Output the (x, y) coordinate of the center of the cell containing the given text.  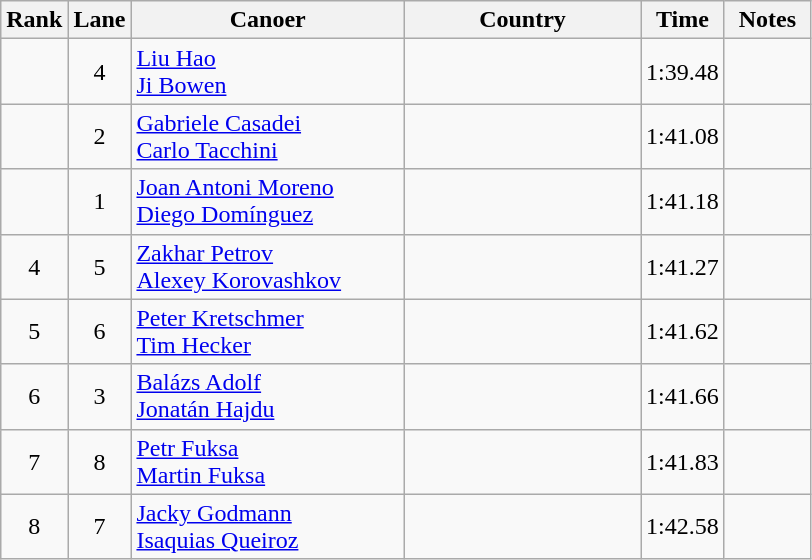
Gabriele CasadeiCarlo Tacchini (268, 136)
1:41.27 (683, 266)
3 (100, 396)
1:41.66 (683, 396)
1:39.48 (683, 72)
Lane (100, 20)
Jacky GodmannIsaquias Queiroz (268, 526)
1:41.83 (683, 462)
Notes (767, 20)
Rank (34, 20)
Balázs AdolfJonatán Hajdu (268, 396)
1:41.62 (683, 332)
Peter KretschmerTim Hecker (268, 332)
Petr FuksaMartin Fuksa (268, 462)
1:41.18 (683, 202)
2 (100, 136)
Time (683, 20)
1:41.08 (683, 136)
Zakhar PetrovAlexey Korovashkov (268, 266)
Joan Antoni MorenoDiego Domínguez (268, 202)
1:42.58 (683, 526)
Liu HaoJi Bowen (268, 72)
1 (100, 202)
Country (522, 20)
Canoer (268, 20)
